Extract the (X, Y) coordinate from the center of the cell holding the provided text.  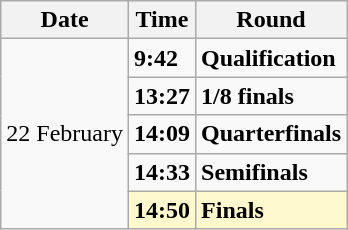
Qualification (272, 58)
14:33 (162, 172)
9:42 (162, 58)
14:50 (162, 210)
Semifinals (272, 172)
Round (272, 20)
Quarterfinals (272, 134)
13:27 (162, 96)
Finals (272, 210)
Time (162, 20)
14:09 (162, 134)
Date (65, 20)
1/8 finals (272, 96)
22 February (65, 134)
